Return (X, Y) of the center of cell containing provided text 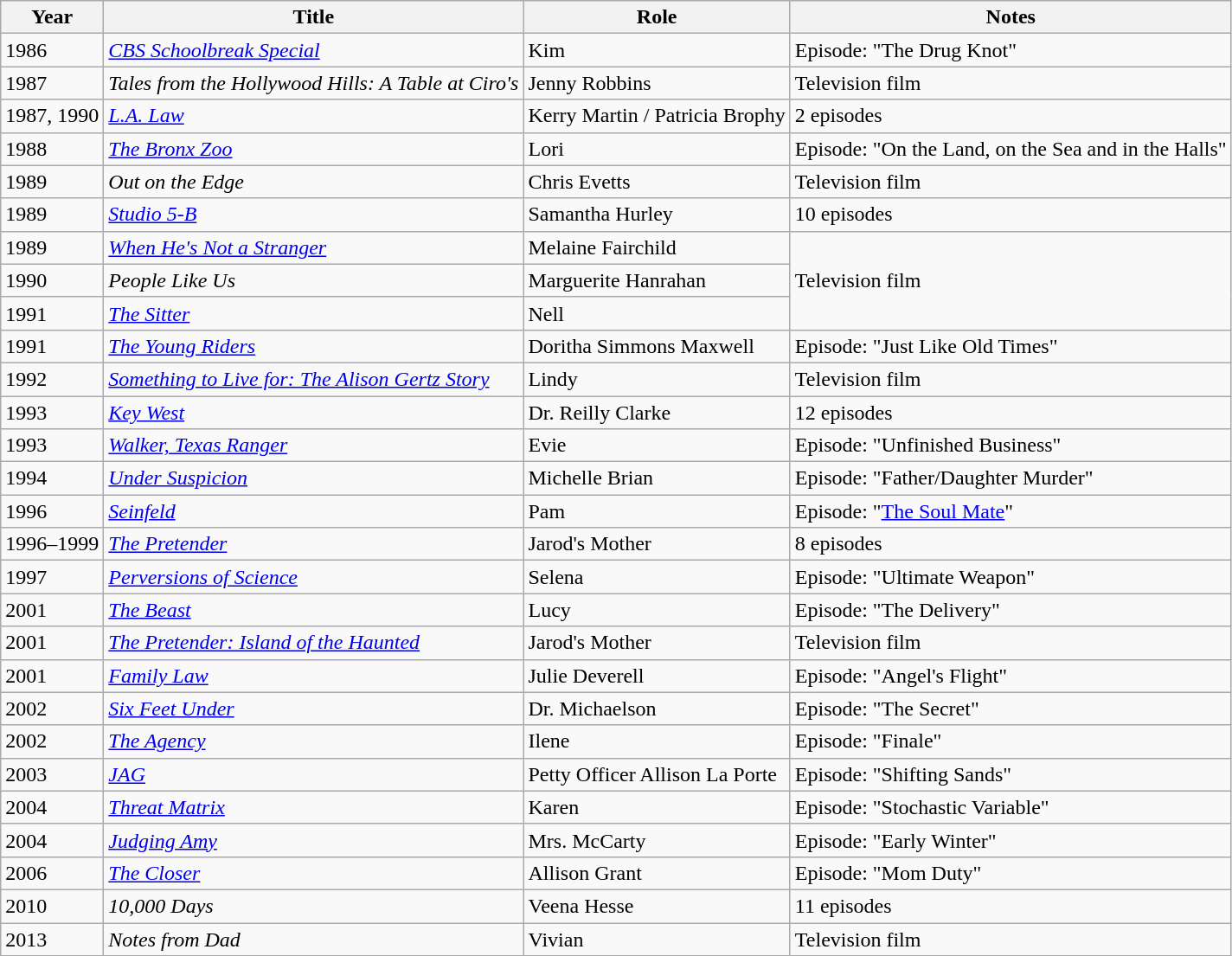
Walker, Texas Ranger (313, 446)
Something to Live for: The Alison Gertz Story (313, 379)
Karen (657, 807)
JAG (313, 774)
Dr. Michaelson (657, 709)
1992 (52, 379)
Jenny Robbins (657, 83)
Episode: "Shifting Sands" (1011, 774)
Episode: "The Delivery" (1011, 610)
Nell (657, 313)
Episode: "Finale" (1011, 741)
Dr. Reilly Clarke (657, 413)
Notes (1011, 17)
The Young Riders (313, 346)
Key West (313, 413)
Evie (657, 446)
10,000 Days (313, 906)
Samantha Hurley (657, 215)
Episode: "The Soul Mate" (1011, 511)
Allison Grant (657, 873)
1994 (52, 478)
2 episodes (1011, 116)
Episode: "Mom Duty" (1011, 873)
Studio 5-B (313, 215)
Episode: "Just Like Old Times" (1011, 346)
Perversions of Science (313, 577)
Chris Evetts (657, 182)
Seinfeld (313, 511)
Episode: "Father/Daughter Murder" (1011, 478)
Under Suspicion (313, 478)
Pam (657, 511)
2010 (52, 906)
Lindy (657, 379)
Episode: "On the Land, on the Sea and in the Halls" (1011, 149)
Veena Hesse (657, 906)
Vivian (657, 939)
The Pretender: Island of the Haunted (313, 643)
L.A. Law (313, 116)
Julie Deverell (657, 676)
Episode: "Unfinished Business" (1011, 446)
Doritha Simmons Maxwell (657, 346)
Petty Officer Allison La Porte (657, 774)
The Pretender (313, 544)
2003 (52, 774)
1987, 1990 (52, 116)
1990 (52, 280)
Selena (657, 577)
Marguerite Hanrahan (657, 280)
11 episodes (1011, 906)
Episode: "Early Winter" (1011, 840)
12 episodes (1011, 413)
When He's Not a Stranger (313, 247)
Role (657, 17)
Tales from the Hollywood Hills: A Table at Ciro's (313, 83)
10 episodes (1011, 215)
Family Law (313, 676)
Title (313, 17)
1996 (52, 511)
The Agency (313, 741)
Mrs. McCarty (657, 840)
1986 (52, 50)
1997 (52, 577)
The Closer (313, 873)
Threat Matrix (313, 807)
Melaine Fairchild (657, 247)
Year (52, 17)
2013 (52, 939)
1988 (52, 149)
Out on the Edge (313, 182)
Judging Amy (313, 840)
Lucy (657, 610)
Ilene (657, 741)
Kim (657, 50)
Lori (657, 149)
2006 (52, 873)
Notes from Dad (313, 939)
Episode: "Angel's Flight" (1011, 676)
Michelle Brian (657, 478)
Episode: "Ultimate Weapon" (1011, 577)
1996–1999 (52, 544)
CBS Schoolbreak Special (313, 50)
The Bronx Zoo (313, 149)
People Like Us (313, 280)
Six Feet Under (313, 709)
1987 (52, 83)
Episode: "The Drug Knot" (1011, 50)
The Sitter (313, 313)
Episode: "Stochastic Variable" (1011, 807)
The Beast (313, 610)
Episode: "The Secret" (1011, 709)
Kerry Martin / Patricia Brophy (657, 116)
8 episodes (1011, 544)
